Determine the [x, y] coordinate at the center of the cell enclosing the given text.  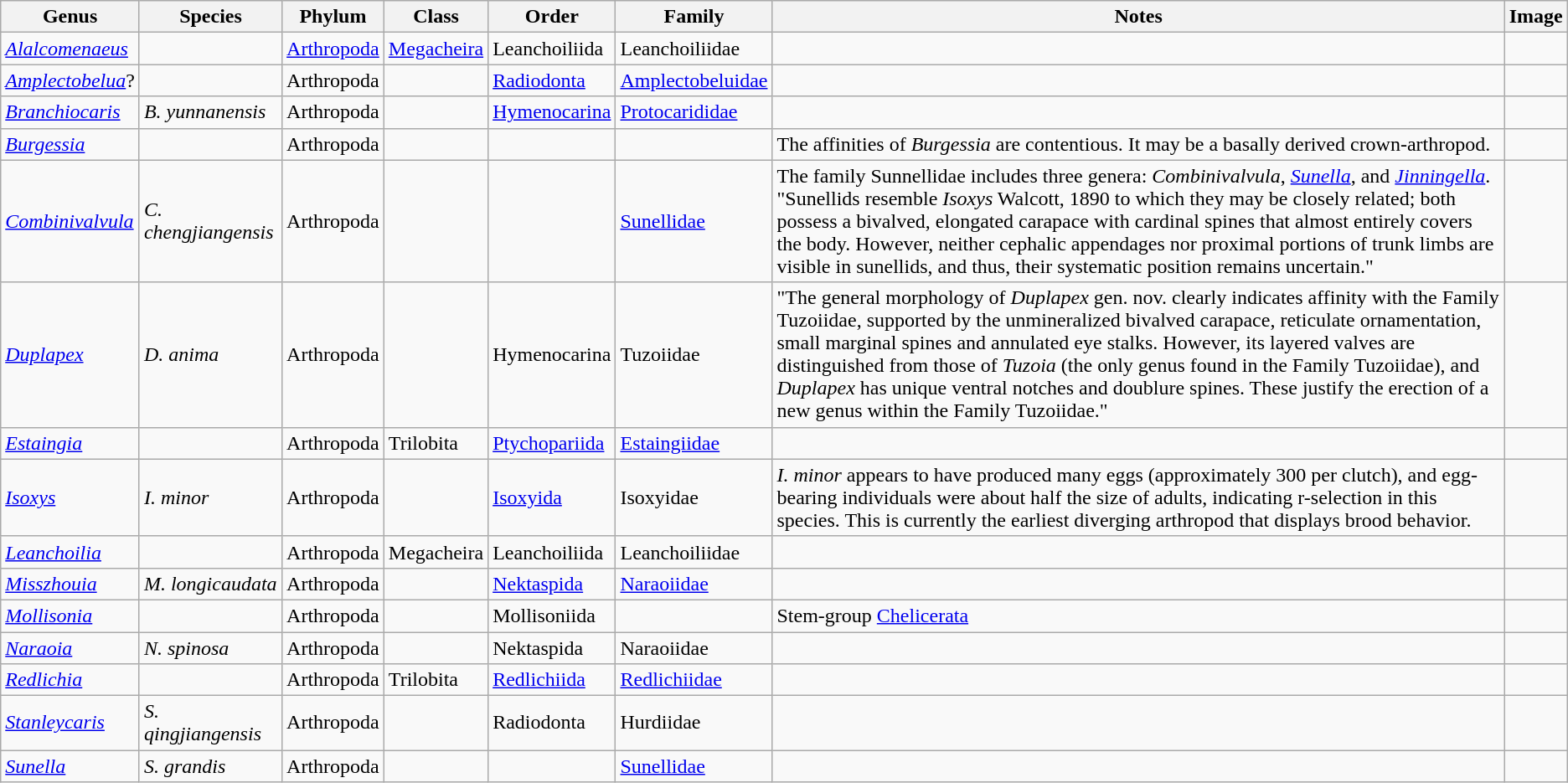
Leanchoilia [70, 552]
Phylum [333, 17]
Isoxyida [552, 497]
Redlichiida [552, 680]
D. anima [210, 355]
Mollisonia [70, 616]
Family [694, 17]
Mollisoniida [552, 616]
Species [210, 17]
Redlichiidae [694, 680]
The affinities of Burgessia are contentious. It may be a basally derived crown-arthropod. [1138, 144]
Genus [70, 17]
S. grandis [210, 766]
Estaingia [70, 443]
Notes [1138, 17]
C. chengjiangensis [210, 221]
Naraoia [70, 647]
Amplectobelua? [70, 80]
Combinivalvula [70, 221]
Class [436, 17]
Hurdiidae [694, 724]
Image [1536, 17]
Redlichia [70, 680]
Stem-group Chelicerata [1138, 616]
B. yunnanensis [210, 112]
Protocarididae [694, 112]
S. qingjiangensis [210, 724]
Tuzoiidae [694, 355]
Sunella [70, 766]
N. spinosa [210, 647]
Isoxys [70, 497]
Ptychopariida [552, 443]
I. minor [210, 497]
Misszhouia [70, 584]
Burgessia [70, 144]
Duplapex [70, 355]
Order [552, 17]
Estaingiidae [694, 443]
Branchiocaris [70, 112]
Amplectobeluidae [694, 80]
Alalcomenaeus [70, 49]
Isoxyidae [694, 497]
Stanleycaris [70, 724]
M. longicaudata [210, 584]
